Search for the cell housing the specified text and yield its [x, y] center coordinate. 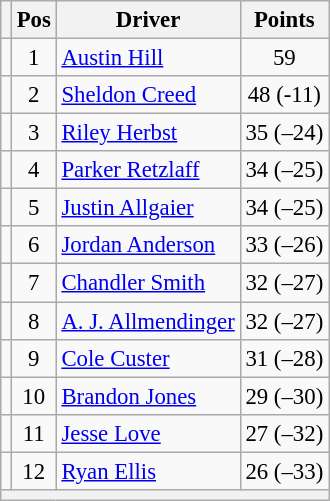
11 [34, 433]
Justin Allgaier [148, 208]
Riley Herbst [148, 133]
Points [284, 20]
Cole Custer [148, 358]
12 [34, 471]
10 [34, 396]
A. J. Allmendinger [148, 321]
27 (–32) [284, 433]
33 (–26) [284, 245]
35 (–24) [284, 133]
Brandon Jones [148, 396]
48 (-11) [284, 95]
3 [34, 133]
4 [34, 170]
Jordan Anderson [148, 245]
9 [34, 358]
59 [284, 58]
Ryan Ellis [148, 471]
Jesse Love [148, 433]
1 [34, 58]
29 (–30) [284, 396]
6 [34, 245]
7 [34, 283]
Austin Hill [148, 58]
Chandler Smith [148, 283]
31 (–28) [284, 358]
26 (–33) [284, 471]
8 [34, 321]
5 [34, 208]
Pos [34, 20]
2 [34, 95]
Driver [148, 20]
Parker Retzlaff [148, 170]
Sheldon Creed [148, 95]
